Search for the cell housing the specified text and yield its (X, Y) center coordinate. 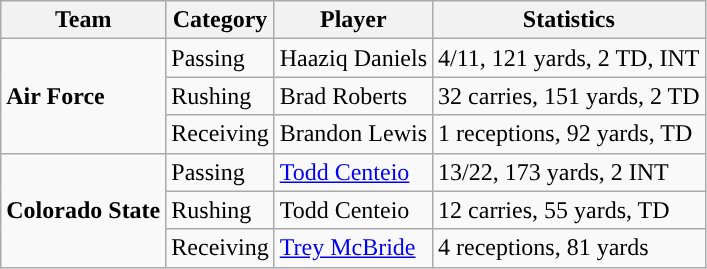
32 carries, 151 yards, 2 TD (570, 96)
Statistics (570, 20)
12 carries, 55 yards, TD (570, 210)
1 receptions, 92 yards, TD (570, 134)
13/22, 173 yards, 2 INT (570, 172)
Colorado State (84, 210)
4/11, 121 yards, 2 TD, INT (570, 58)
4 receptions, 81 yards (570, 248)
Haaziq Daniels (353, 58)
Air Force (84, 96)
Trey McBride (353, 248)
Brandon Lewis (353, 134)
Player (353, 20)
Category (220, 20)
Brad Roberts (353, 96)
Team (84, 20)
